Extract the (X, Y) coordinate from the center of the cell holding the provided text.  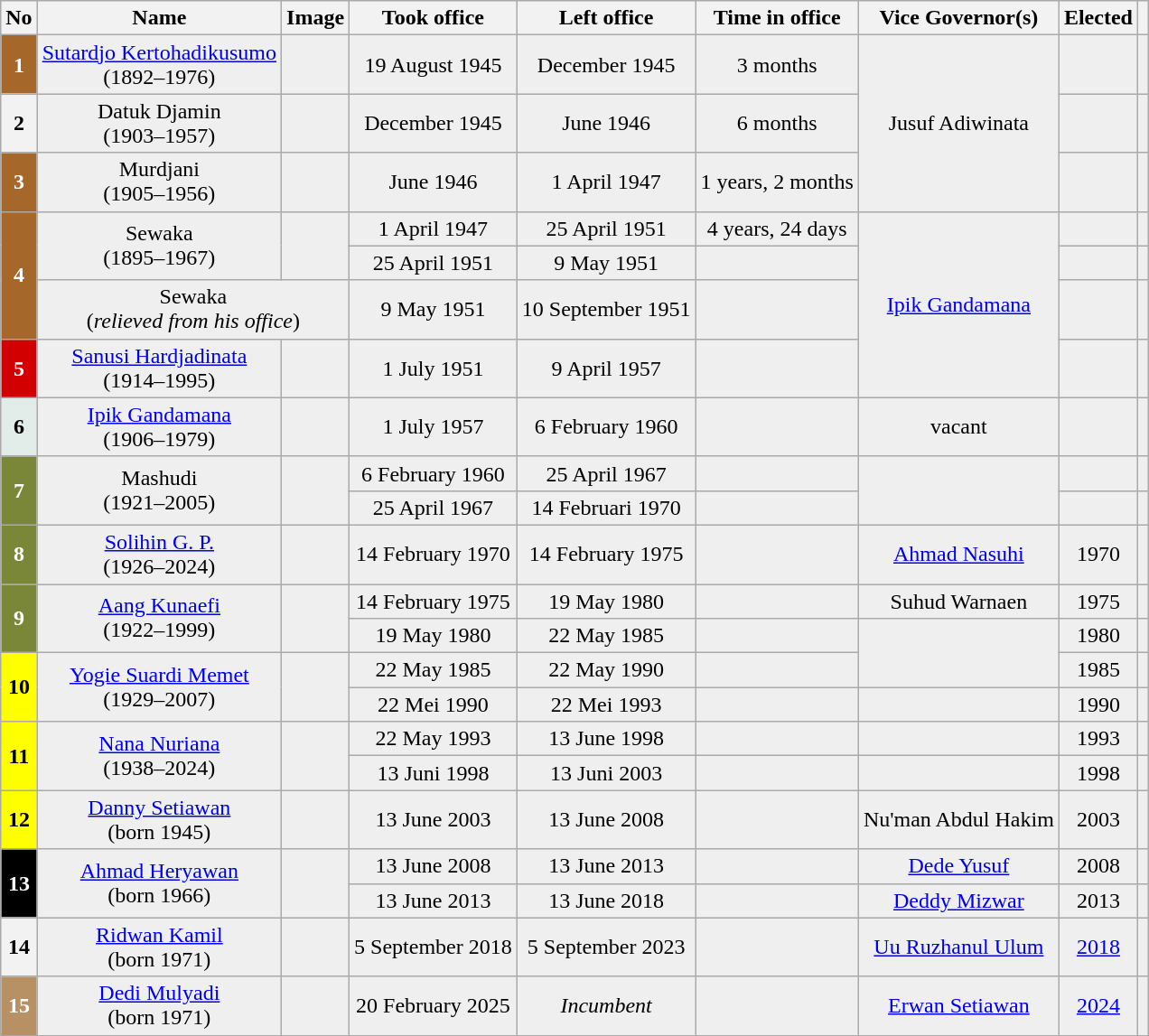
7 (19, 490)
19 August 1945 (434, 65)
Sewaka(relieved from his office) (193, 309)
6 (19, 426)
Deddy Mizwar (958, 901)
Suhud Warnaen (958, 601)
12 (19, 820)
4 (19, 275)
14 Februari 1970 (606, 508)
Image (316, 18)
6 months (777, 123)
Danny Setiawan(born 1945) (159, 820)
4 years, 24 days (777, 229)
10 September 1951 (606, 309)
2 (19, 123)
13 (19, 883)
Nu'man Abdul Hakim (958, 820)
Dede Yusuf (958, 866)
Left office (606, 18)
Time in office (777, 18)
2003 (1098, 820)
5 (19, 369)
14 (19, 947)
1993 (1098, 739)
Took office (434, 18)
9 (19, 618)
1 years, 2 months (777, 182)
13 Juni 1998 (434, 773)
Uu Ruzhanul Ulum (958, 947)
14 February 1970 (434, 555)
Sewaka(1895–1967) (159, 246)
Name (159, 18)
Jusuf Adiwinata (958, 123)
10 (19, 687)
3 months (777, 65)
Aang Kunaefi(1922–1999) (159, 618)
1985 (1098, 670)
11 (19, 756)
Ridwan Kamil(born 1971) (159, 947)
2013 (1098, 901)
Sanusi Hardjadinata(1914–1995) (159, 369)
22 Mei 1990 (434, 705)
13 June 2003 (434, 820)
Ipik Gandamana(1906–1979) (159, 426)
Elected (1098, 18)
13 June 1998 (606, 739)
22 May 1990 (606, 670)
Nana Nuriana(1938–2024) (159, 756)
Incumbent (606, 1006)
3 (19, 182)
13 Juni 2003 (606, 773)
9 April 1957 (606, 369)
15 (19, 1006)
Dedi Mulyadi(born 1971) (159, 1006)
5 September 2023 (606, 947)
1 July 1957 (434, 426)
2008 (1098, 866)
Sutardjo Kertohadikusumo(1892–1976) (159, 65)
8 (19, 555)
Yogie Suardi Memet(1929–2007) (159, 687)
1 July 1951 (434, 369)
13 June 2018 (606, 901)
22 Mei 1993 (606, 705)
Vice Governor(s) (958, 18)
1 (19, 65)
Solihin G. P.(1926–2024) (159, 555)
22 May 1993 (434, 739)
2024 (1098, 1006)
Erwan Setiawan (958, 1006)
Ahmad Heryawan(born 1966) (159, 883)
No (19, 18)
1975 (1098, 601)
5 September 2018 (434, 947)
1980 (1098, 636)
Ipik Gandamana (958, 304)
1990 (1098, 705)
Mashudi(1921–2005) (159, 490)
2018 (1098, 947)
1970 (1098, 555)
Murdjani(1905–1956) (159, 182)
1998 (1098, 773)
Ahmad Nasuhi (958, 555)
20 February 2025 (434, 1006)
vacant (958, 426)
Datuk Djamin(1903–1957) (159, 123)
